Detect which cell encompasses the target text, then output its [x, y] center coordinate. 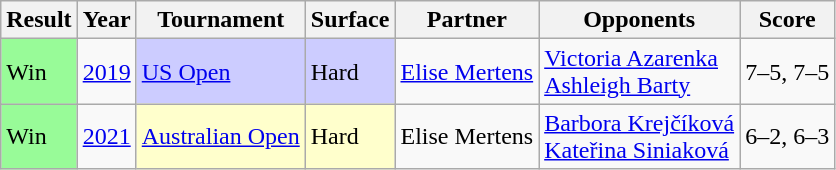
7–5, 7–5 [788, 72]
Barbora Krejčíková Kateřina Siniaková [640, 136]
Score [788, 20]
Opponents [640, 20]
2021 [106, 136]
Result [39, 20]
Australian Open [220, 136]
US Open [220, 72]
2019 [106, 72]
Year [106, 20]
Partner [467, 20]
6–2, 6–3 [788, 136]
Tournament [220, 20]
Victoria Azarenka Ashleigh Barty [640, 72]
Surface [350, 20]
